Scan for the cell matching the given text and deliver its [X, Y] coordinate at center. 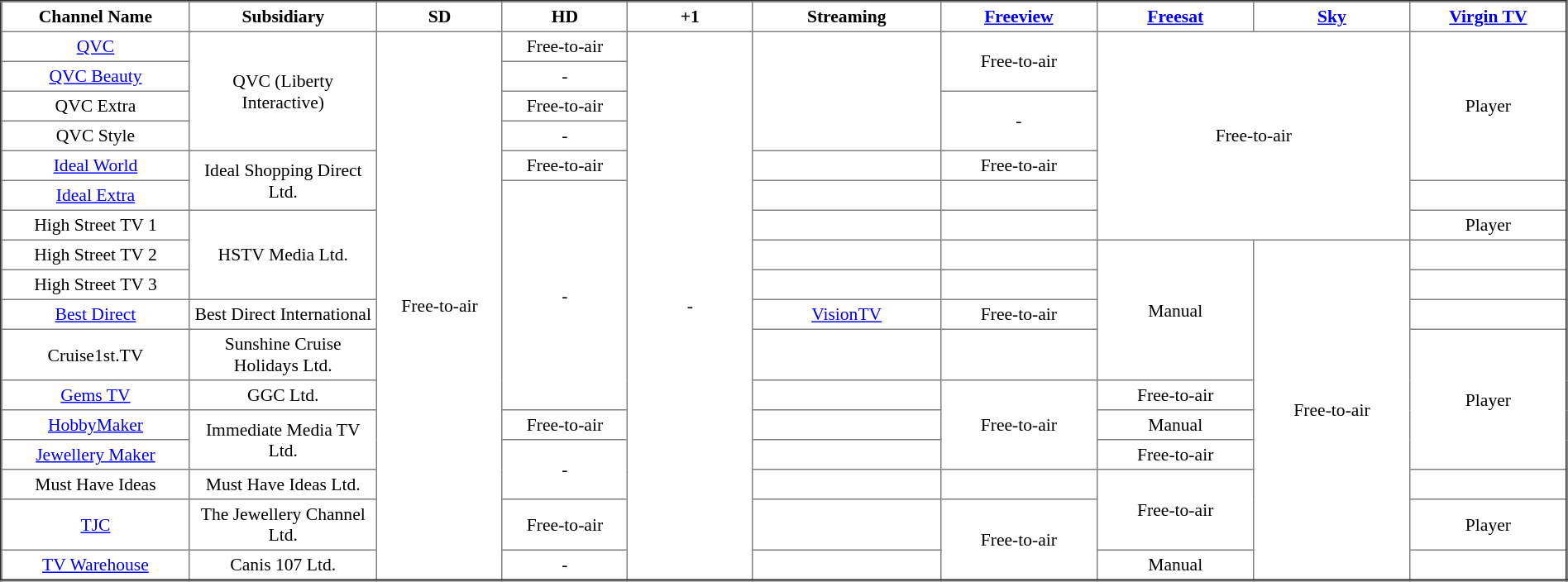
Canis 107 Ltd. [283, 565]
Jewellery Maker [96, 455]
The Jewellery Channel Ltd. [283, 525]
SD [440, 17]
Ideal Shopping Direct Ltd. [283, 180]
GGC Ltd. [283, 395]
Ideal Extra [96, 195]
Best Direct [96, 314]
VisionTV [847, 314]
TJC [96, 525]
Freeview [1019, 17]
QVC [96, 46]
QVC Style [96, 136]
QVC Beauty [96, 76]
Must Have Ideas [96, 484]
Freesat [1176, 17]
Cruise1st.TV [96, 355]
Ideal World [96, 165]
High Street TV 2 [96, 255]
TV Warehouse [96, 565]
Immediate Media TV Ltd. [283, 440]
Streaming [847, 17]
HD [564, 17]
Sunshine Cruise Holidays Ltd. [283, 355]
Channel Name [96, 17]
High Street TV 1 [96, 225]
HSTV Media Ltd. [283, 255]
Virgin TV [1489, 17]
Sky [1331, 17]
Must Have Ideas Ltd. [283, 484]
Subsidiary [283, 17]
QVC (Liberty Interactive) [283, 91]
High Street TV 3 [96, 284]
QVC Extra [96, 106]
HobbyMaker [96, 425]
+1 [690, 17]
Gems TV [96, 395]
Best Direct International [283, 314]
